Determine the (X, Y) coordinate at the center of the cell enclosing the given text.  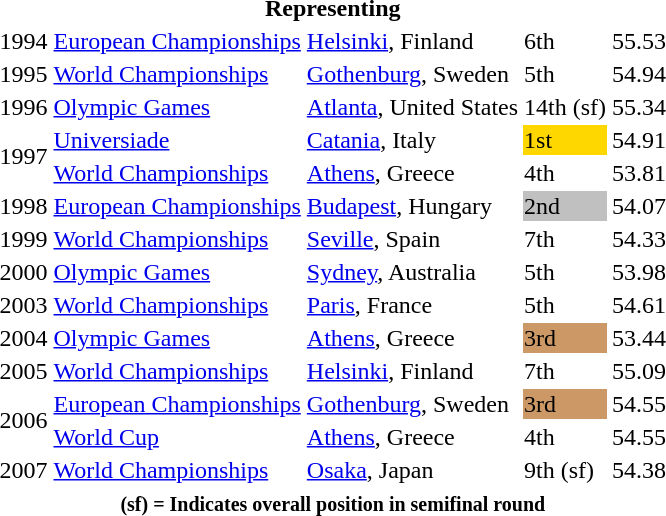
Osaka, Japan (412, 470)
Atlanta, United States (412, 107)
Universiade (177, 140)
1st (566, 140)
14th (sf) (566, 107)
2nd (566, 206)
World Cup (177, 437)
Seville, Spain (412, 239)
Catania, Italy (412, 140)
9th (sf) (566, 470)
Budapest, Hungary (412, 206)
6th (566, 41)
Sydney, Australia (412, 272)
Paris, France (412, 305)
